For the text-containing cell, return its midpoint in [X, Y] coordinate format. 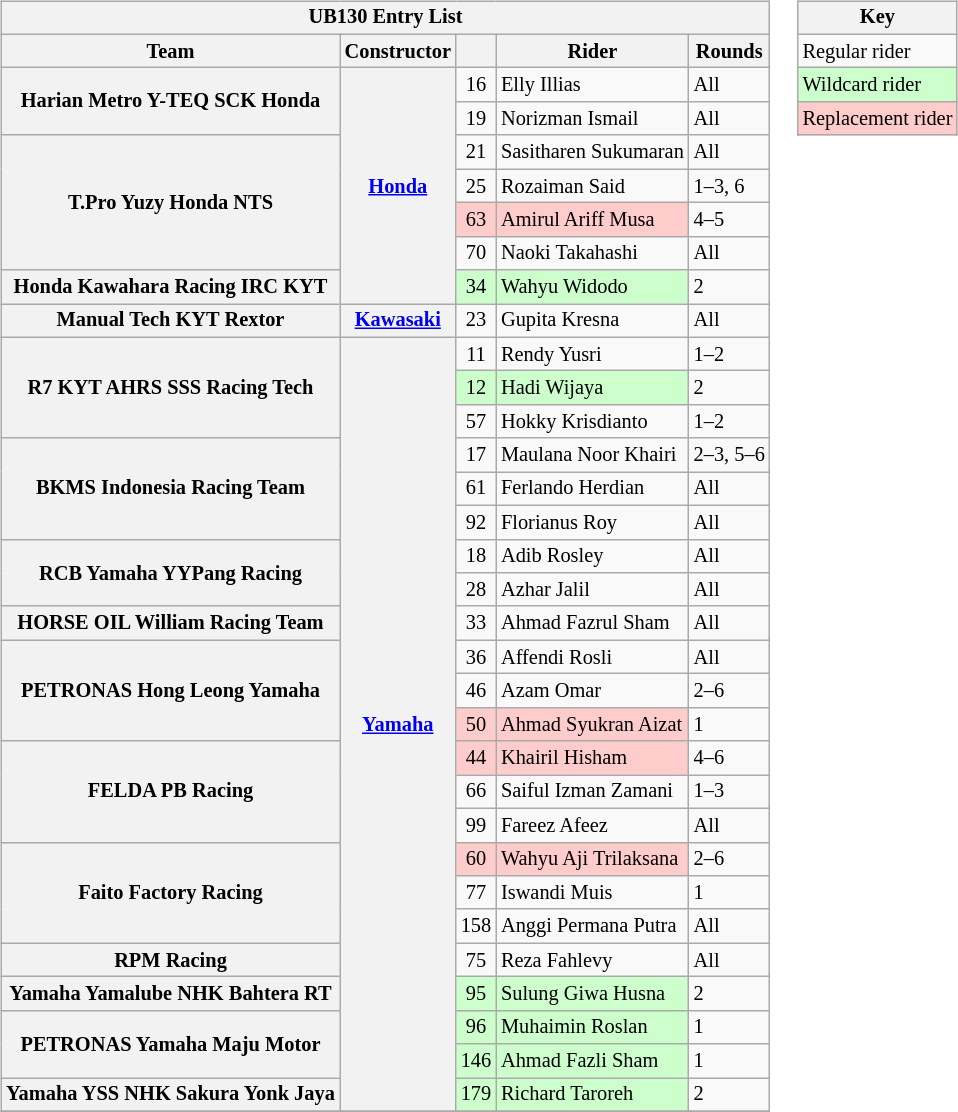
95 [476, 994]
Manual Tech KYT Rextor [170, 321]
Richard Taroreh [592, 1095]
44 [476, 758]
Amirul Ariff Musa [592, 220]
Key [878, 18]
Honda Kawahara Racing IRC KYT [170, 287]
Reza Fahlevy [592, 960]
Hadi Wijaya [592, 388]
Iswandi Muis [592, 893]
Adib Rosley [592, 556]
FELDA PB Racing [170, 792]
Yamaha YSS NHK Sakura Yonk Jaya [170, 1095]
1–3 [730, 792]
Maulana Noor Khairi [592, 455]
46 [476, 691]
R7 KYT AHRS SSS Racing Tech [170, 388]
Norizman Ismail [592, 119]
Naoki Takahashi [592, 253]
Azam Omar [592, 691]
66 [476, 792]
Florianus Roy [592, 522]
Ahmad Fazrul Sham [592, 623]
57 [476, 422]
60 [476, 859]
179 [476, 1095]
Regular rider [878, 51]
T.Pro Yuzy Honda NTS [170, 202]
12 [476, 388]
92 [476, 522]
Ahmad Syukran Aizat [592, 724]
4–6 [730, 758]
Replacement rider [878, 119]
23 [476, 321]
Harian Metro Y-TEQ SCK Honda [170, 102]
19 [476, 119]
99 [476, 825]
Team [170, 51]
RPM Racing [170, 960]
Constructor [398, 51]
UB130 Entry List [385, 18]
Yamaha Yamalube NHK Bahtera RT [170, 994]
Sulung Giwa Husna [592, 994]
Muhaimin Roslan [592, 1027]
Sasitharen Sukumaran [592, 152]
Wildcard rider [878, 85]
Faito Factory Racing [170, 892]
Wahyu Aji Trilaksana [592, 859]
Fareez Afeez [592, 825]
Honda [398, 186]
158 [476, 926]
PETRONAS Yamaha Maju Motor [170, 1044]
33 [476, 623]
4–5 [730, 220]
Affendi Rosli [592, 657]
BKMS Indonesia Racing Team [170, 488]
Saiful Izman Zamani [592, 792]
Yamaha [398, 724]
34 [476, 287]
2–3, 5–6 [730, 455]
RCB Yamaha YYPang Racing [170, 572]
63 [476, 220]
Anggi Permana Putra [592, 926]
50 [476, 724]
Gupita Kresna [592, 321]
Rozaiman Said [592, 186]
36 [476, 657]
Rounds [730, 51]
1–3, 6 [730, 186]
PETRONAS Hong Leong Yamaha [170, 690]
11 [476, 354]
61 [476, 489]
70 [476, 253]
Kawasaki [398, 321]
75 [476, 960]
18 [476, 556]
Khairil Hisham [592, 758]
17 [476, 455]
Ferlando Herdian [592, 489]
Azhar Jalil [592, 590]
16 [476, 85]
Elly Illias [592, 85]
Rendy Yusri [592, 354]
96 [476, 1027]
21 [476, 152]
Wahyu Widodo [592, 287]
Hokky Krisdianto [592, 422]
77 [476, 893]
25 [476, 186]
Rider [592, 51]
146 [476, 1061]
HORSE OIL William Racing Team [170, 623]
Ahmad Fazli Sham [592, 1061]
28 [476, 590]
